Determine the (x, y) coordinate at the center of the cell enclosing the given text.  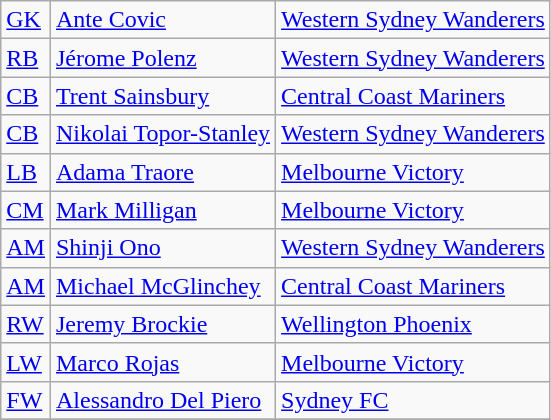
GK (26, 20)
Wellington Phoenix (414, 324)
RB (26, 58)
FW (26, 400)
Trent Sainsbury (162, 96)
LW (26, 362)
Alessandro Del Piero (162, 400)
CM (26, 210)
Shinji Ono (162, 248)
RW (26, 324)
LB (26, 172)
Michael McGlinchey (162, 286)
Jeremy Brockie (162, 324)
Marco Rojas (162, 362)
Nikolai Topor-Stanley (162, 134)
Ante Covic (162, 20)
Mark Milligan (162, 210)
Adama Traore (162, 172)
Sydney FC (414, 400)
Jérome Polenz (162, 58)
